Return the [X, Y] coordinate for the center point of the cell that contains the specified text.  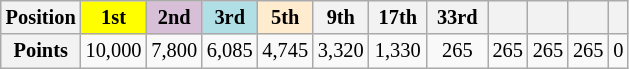
10,000 [114, 51]
0 [618, 51]
2nd [174, 17]
1,330 [398, 51]
9th [341, 17]
33rd [458, 17]
5th [285, 17]
4,745 [285, 51]
7,800 [174, 51]
3,320 [341, 51]
17th [398, 17]
Position [41, 17]
Points [41, 51]
6,085 [230, 51]
1st [114, 17]
3rd [230, 17]
